Search for the cell housing the specified text and yield its (x, y) center coordinate. 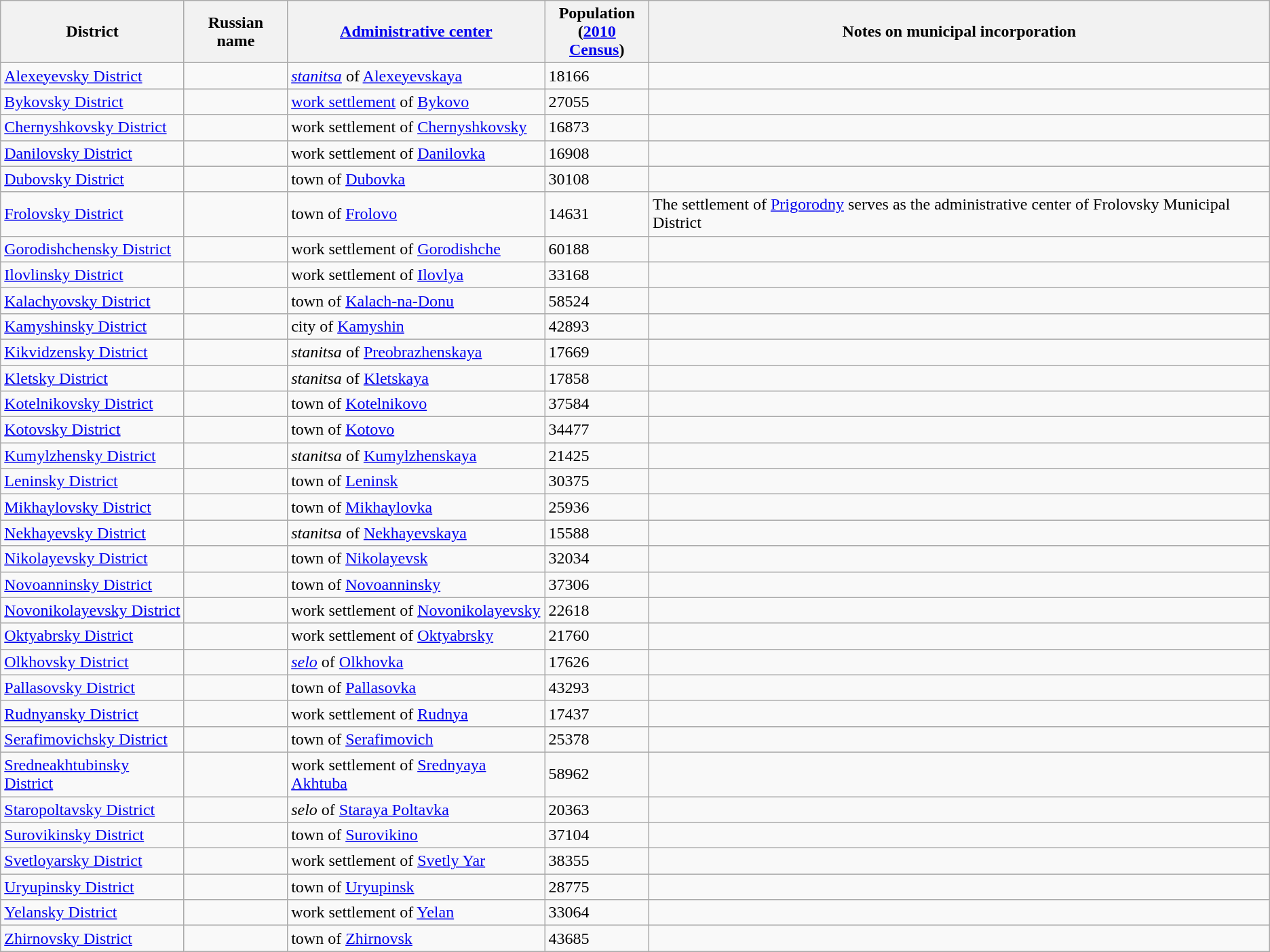
Sredneakhtubinsky District (92, 774)
17437 (597, 713)
Kumylzhensky District (92, 456)
work settlement of Bykovo (417, 102)
15588 (597, 533)
37104 (597, 835)
37306 (597, 584)
Kotelnikovsky District (92, 404)
city of Kamyshin (417, 326)
Gorodishchensky District (92, 249)
town of Uryupinsk (417, 887)
town of Kotelnikovo (417, 404)
The settlement of Prigorodny serves as the administrative center of Frolovsky Municipal District (959, 214)
Administrative center (417, 32)
stanitsa of Alexeyevskaya (417, 76)
selo of Olkhovka (417, 662)
58524 (597, 300)
town of Kalach-na-Donu (417, 300)
Danilovsky District (92, 153)
Frolovsky District (92, 214)
Nekhayevsky District (92, 533)
37584 (597, 404)
work settlement of Gorodishche (417, 249)
town of Kotovo (417, 430)
16873 (597, 127)
town of Zhirnovsk (417, 938)
28775 (597, 887)
33168 (597, 275)
27055 (597, 102)
33064 (597, 913)
21425 (597, 456)
Svetloyarsky District (92, 861)
town of Leninsk (417, 481)
Ilovlinsky District (92, 275)
Kotovsky District (92, 430)
Kletsky District (92, 378)
town of Dubovka (417, 179)
District (92, 32)
Oktyabrsky District (92, 636)
stanitsa of Preobrazhenskaya (417, 352)
Alexeyevsky District (92, 76)
18166 (597, 76)
43293 (597, 688)
Mikhaylovsky District (92, 507)
Chernyshkovsky District (92, 127)
town of Frolovo (417, 214)
17626 (597, 662)
43685 (597, 938)
38355 (597, 861)
32034 (597, 559)
30108 (597, 179)
Pallasovsky District (92, 688)
Kikvidzensky District (92, 352)
town of Mikhaylovka (417, 507)
17858 (597, 378)
14631 (597, 214)
Uryupinsky District (92, 887)
stanitsa of Kumylzhenskaya (417, 456)
work settlement of Rudnya (417, 713)
Rudnyansky District (92, 713)
60188 (597, 249)
20363 (597, 809)
42893 (597, 326)
Notes on municipal incorporation (959, 32)
17669 (597, 352)
Serafimovichsky District (92, 739)
25378 (597, 739)
stanitsa of Nekhayevskaya (417, 533)
town of Novoanninsky (417, 584)
town of Surovikino (417, 835)
work settlement of Novonikolayevsky (417, 610)
Leninsky District (92, 481)
21760 (597, 636)
Population(2010 Census) (597, 32)
34477 (597, 430)
stanitsa of Kletskaya (417, 378)
work settlement of Oktyabrsky (417, 636)
work settlement of Ilovlya (417, 275)
Staropoltavsky District (92, 809)
Nikolayevsky District (92, 559)
Yelansky District (92, 913)
58962 (597, 774)
Bykovsky District (92, 102)
30375 (597, 481)
Olkhovsky District (92, 662)
Novonikolayevsky District (92, 610)
work settlement of Yelan (417, 913)
town of Serafimovich (417, 739)
work settlement of Chernyshkovsky (417, 127)
Kalachyovsky District (92, 300)
work settlement of Danilovka (417, 153)
town of Nikolayevsk (417, 559)
Dubovsky District (92, 179)
selo of Staraya Poltavka (417, 809)
Novoanninsky District (92, 584)
22618 (597, 610)
16908 (597, 153)
Zhirnovsky District (92, 938)
town of Pallasovka (417, 688)
25936 (597, 507)
Surovikinsky District (92, 835)
Russian name (235, 32)
work settlement of Svetly Yar (417, 861)
Kamyshinsky District (92, 326)
work settlement of Srednyaya Akhtuba (417, 774)
